Identify which cell holds the provided text, then report its [X, Y] central coordinate. 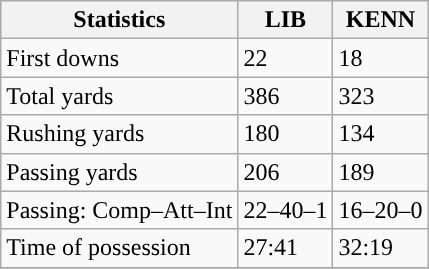
LIB [286, 20]
22–40–1 [286, 210]
Rushing yards [120, 134]
134 [380, 134]
Passing: Comp–Att–Int [120, 210]
16–20–0 [380, 210]
22 [286, 58]
32:19 [380, 248]
189 [380, 172]
180 [286, 134]
First downs [120, 58]
206 [286, 172]
Passing yards [120, 172]
KENN [380, 20]
Statistics [120, 20]
Time of possession [120, 248]
18 [380, 58]
323 [380, 96]
27:41 [286, 248]
386 [286, 96]
Total yards [120, 96]
